Provide the [X, Y] coordinate of the cell's center where the given text is located.  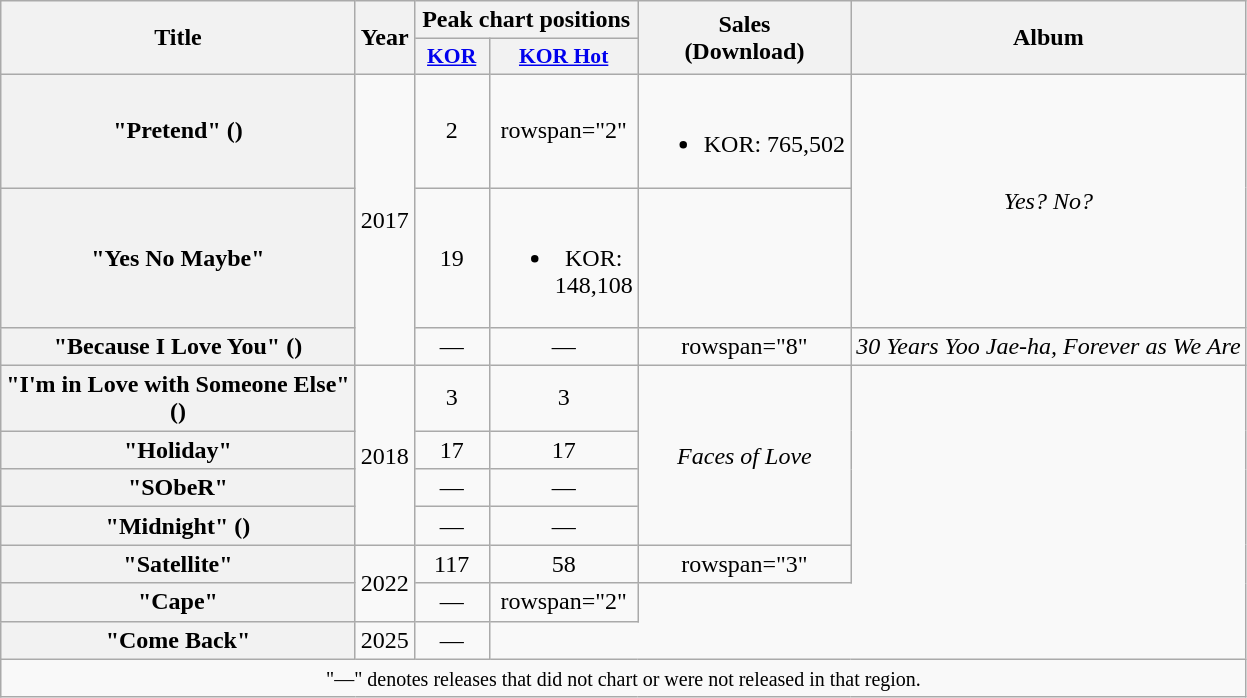
"Yes No Maybe" [178, 258]
30 Years Yoo Jae-ha, Forever as We Are [1049, 347]
KOR [452, 57]
"Cape" [178, 602]
Yes? No? [1049, 200]
rowspan="3" [744, 564]
"SObeR" [178, 488]
117 [452, 564]
Year [384, 38]
2022 [384, 583]
Sales(Download) [744, 38]
Title [178, 38]
2 [452, 130]
"Midnight" () [178, 526]
rowspan="8" [744, 347]
"Satellite" [178, 564]
2018 [384, 456]
58 [564, 564]
Album [1049, 38]
"Holiday" [178, 450]
KOR: 148,108 [564, 258]
"I'm in Love with Someone Else"() [178, 398]
2017 [384, 220]
2025 [384, 640]
Faces of Love [744, 456]
"Come Back" [178, 640]
"Pretend" () [178, 130]
"Because I Love You" () [178, 347]
Peak chart positions [526, 20]
19 [452, 258]
KOR Hot [564, 57]
"—" denotes releases that did not chart or were not released in that region. [624, 678]
KOR: 765,502 [744, 130]
